Determine the (X, Y) coordinate at the center of the cell enclosing the given text.  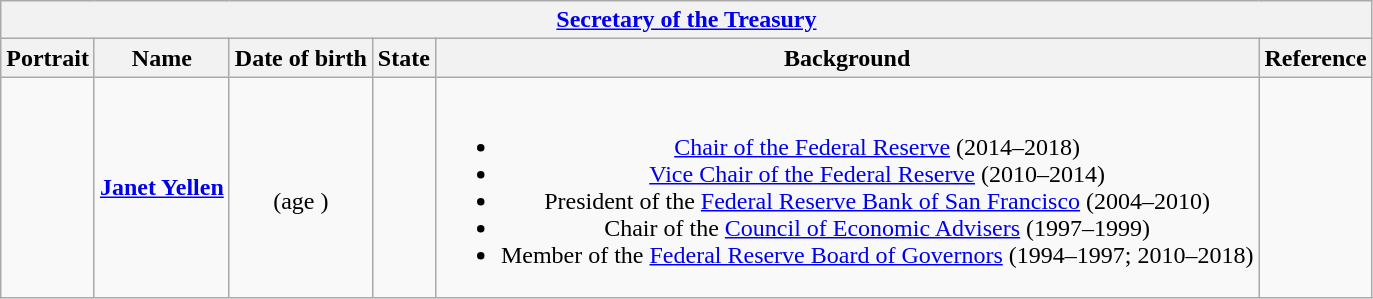
Name (162, 58)
State (404, 58)
Portrait (48, 58)
Janet Yellen (162, 188)
Background (847, 58)
(age ) (300, 188)
Date of birth (300, 58)
Reference (1316, 58)
Secretary of the Treasury (686, 20)
